Detect which cell encompasses the target text, then output its (x, y) center coordinate. 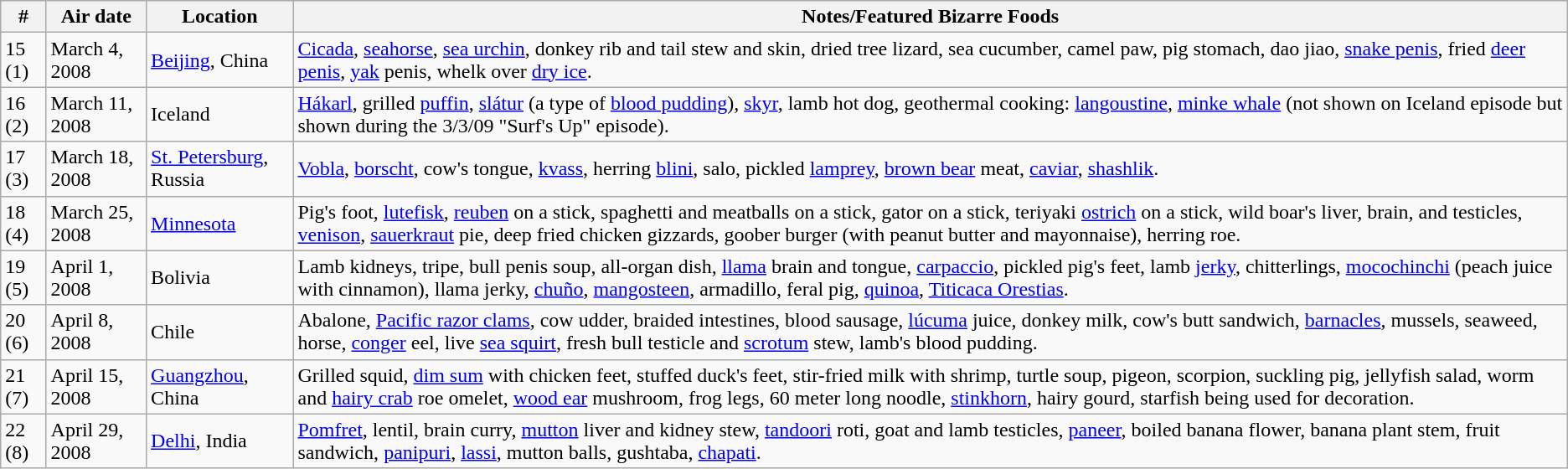
Bolivia (219, 278)
Iceland (219, 114)
March 25, 2008 (96, 223)
# (23, 17)
Vobla, borscht, cow's tongue, kvass, herring blini, salo, pickled lamprey, brown bear meat, caviar, shashlik. (930, 169)
April 8, 2008 (96, 332)
15 (1) (23, 60)
April 1, 2008 (96, 278)
18 (4) (23, 223)
21 (7) (23, 387)
Location (219, 17)
Delhi, India (219, 441)
16 (2) (23, 114)
20 (6) (23, 332)
Chile (219, 332)
19 (5) (23, 278)
Beijing, China (219, 60)
Air date (96, 17)
St. Petersburg, Russia (219, 169)
April 29, 2008 (96, 441)
March 18, 2008 (96, 169)
22 (8) (23, 441)
17 (3) (23, 169)
March 11, 2008 (96, 114)
April 15, 2008 (96, 387)
March 4, 2008 (96, 60)
Minnesota (219, 223)
Notes/Featured Bizarre Foods (930, 17)
Guangzhou, China (219, 387)
